Extract the (X, Y) coordinate from the center of the cell holding the provided text.  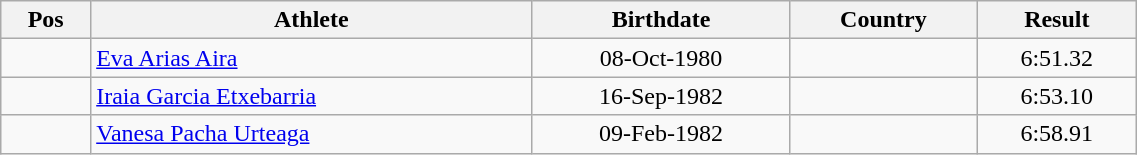
6:58.91 (1057, 134)
Result (1057, 20)
Pos (46, 20)
6:51.32 (1057, 58)
Eva Arias Aira (312, 58)
08-Oct-1980 (661, 58)
Country (884, 20)
09-Feb-1982 (661, 134)
6:53.10 (1057, 96)
Birthdate (661, 20)
Athlete (312, 20)
16-Sep-1982 (661, 96)
Vanesa Pacha Urteaga (312, 134)
Iraia Garcia Etxebarria (312, 96)
